For the text-containing cell, return its midpoint in [x, y] coordinate format. 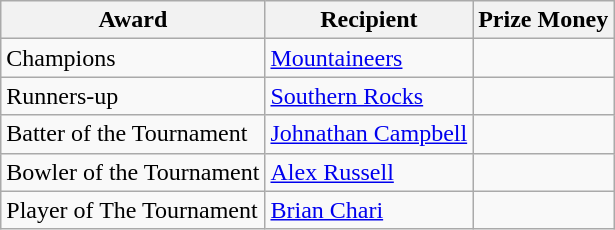
Johnathan Campbell [369, 134]
Mountaineers [369, 58]
Runners-up [133, 96]
Alex Russell [369, 172]
Batter of the Tournament [133, 134]
Champions [133, 58]
Brian Chari [369, 210]
Player of The Tournament [133, 210]
Award [133, 20]
Bowler of the Tournament [133, 172]
Southern Rocks [369, 96]
Prize Money [544, 20]
Recipient [369, 20]
